Provide the [X, Y] coordinate of the cell's center where the given text is located.  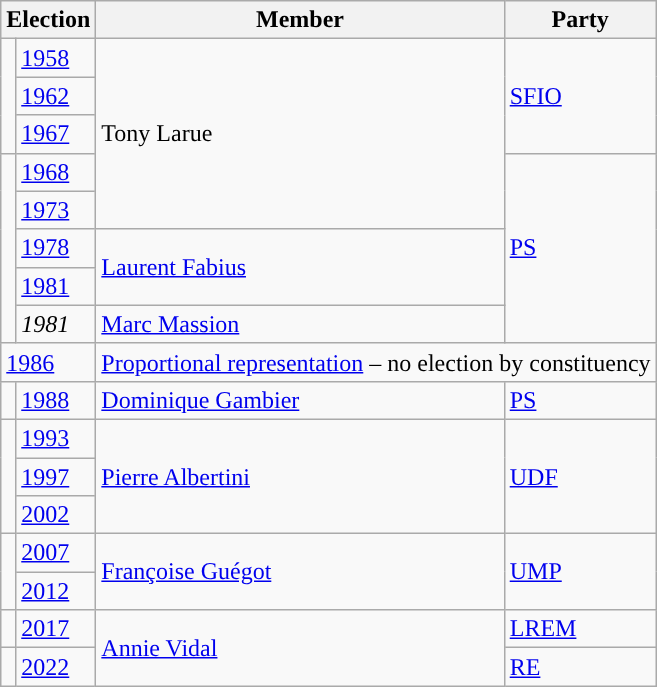
Election [48, 20]
SFIO [580, 96]
Pierre Albertini [300, 476]
1958 [56, 58]
Party [580, 20]
1973 [56, 210]
Proportional representation – no election by constituency [376, 362]
Françoise Guégot [300, 572]
1962 [56, 96]
1997 [56, 477]
1986 [48, 362]
1988 [56, 400]
1967 [56, 134]
Laurent Fabius [300, 267]
LREM [580, 629]
1993 [56, 438]
Member [300, 20]
2022 [56, 667]
2012 [56, 591]
2017 [56, 629]
RE [580, 667]
UDF [580, 476]
Marc Massion [300, 324]
2002 [56, 515]
Dominique Gambier [300, 400]
1968 [56, 172]
1978 [56, 248]
Tony Larue [300, 134]
2007 [56, 553]
Annie Vidal [300, 648]
UMP [580, 572]
